Identify which cell holds the provided text, then report its [X, Y] central coordinate. 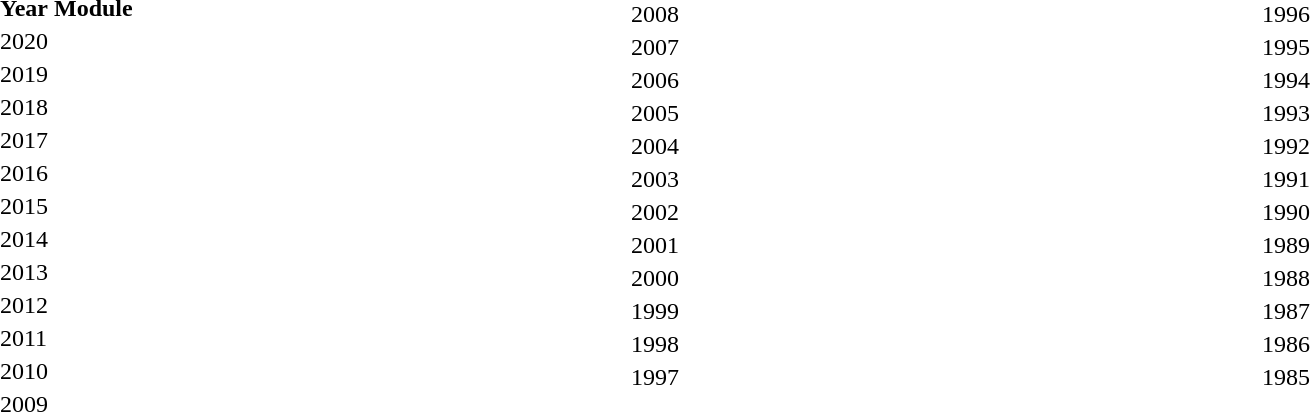
2001 [654, 245]
2002 [654, 213]
2000 [654, 279]
1998 [654, 345]
2006 [654, 81]
1999 [654, 311]
2005 [654, 113]
2003 [654, 179]
2004 [654, 147]
2008 [654, 15]
2007 [654, 47]
1997 [654, 377]
